Capture the cell that displays the provided text and extract its (x, y) central coordinate. 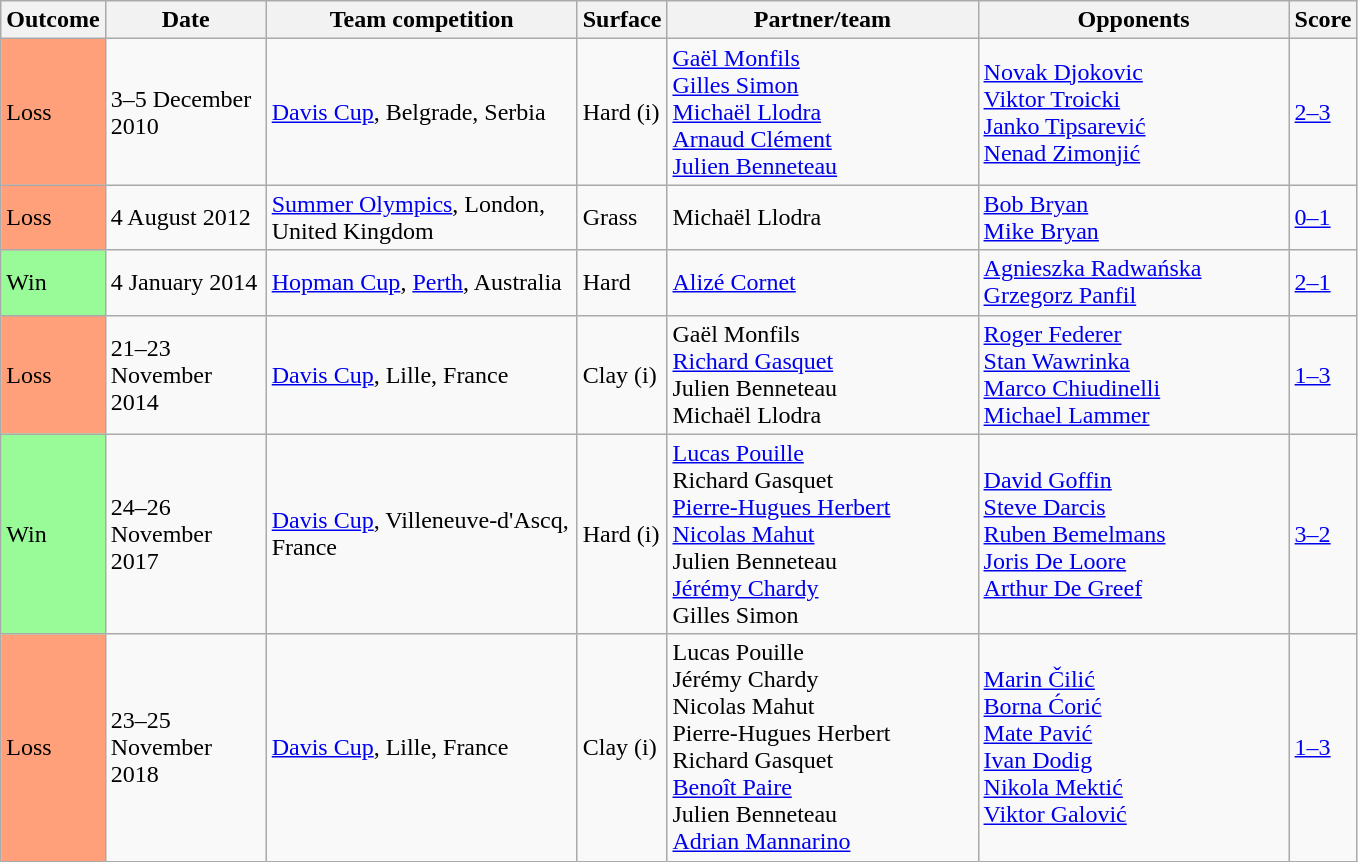
Davis Cup, Villeneuve-d'Ascq, France (422, 534)
Bob Bryan Mike Bryan (1134, 218)
21–23 November 2014 (186, 374)
Marin Čilić Borna Ćorić Mate Pavić Ivan Dodig Nikola Mektić Viktor Galović (1134, 748)
2–1 (1323, 282)
Summer Olympics, London, United Kingdom (422, 218)
Gaël Monfils Richard Gasquet Julien Benneteau Michaël Llodra (822, 374)
Roger Federer Stan Wawrinka Marco Chiudinelli Michael Lammer (1134, 374)
Lucas Pouille Jérémy Chardy Nicolas Mahut Pierre-Hugues Herbert Richard Gasquet Benoît Paire Julien Benneteau Adrian Mannarino (822, 748)
Hopman Cup, Perth, Australia (422, 282)
Davis Cup, Belgrade, Serbia (422, 112)
Michaël Llodra (822, 218)
Hard (622, 282)
David Goffin Steve Darcis Ruben Bemelmans Joris De Loore Arthur De Greef (1134, 534)
4 January 2014 (186, 282)
Agnieszka Radwańska Grzegorz Panfil (1134, 282)
Grass (622, 218)
Outcome (53, 20)
Novak Djokovic Viktor Troicki Janko Tipsarević Nenad Zimonjić (1134, 112)
24–26 November 2017 (186, 534)
3–5 December 2010 (186, 112)
Team competition (422, 20)
4 August 2012 (186, 218)
3–2 (1323, 534)
0–1 (1323, 218)
23–25 November 2018 (186, 748)
Partner/team (822, 20)
2–3 (1323, 112)
Alizé Cornet (822, 282)
Lucas Pouille Richard Gasquet Pierre-Hugues Herbert Nicolas Mahut Julien Benneteau Jérémy Chardy Gilles Simon (822, 534)
Surface (622, 20)
Gaël Monfils Gilles Simon Michaël Llodra Arnaud Clément Julien Benneteau (822, 112)
Opponents (1134, 20)
Score (1323, 20)
Date (186, 20)
